Identify which cell holds the provided text, then report its (x, y) central coordinate. 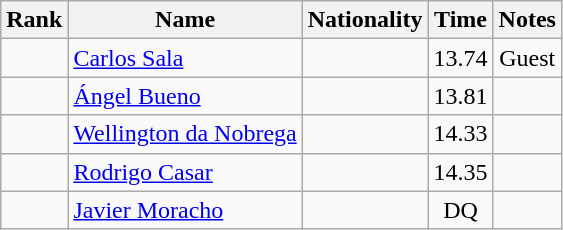
Guest (527, 58)
Javier Moracho (185, 210)
DQ (460, 210)
Name (185, 20)
Notes (527, 20)
14.33 (460, 134)
Time (460, 20)
Nationality (365, 20)
13.74 (460, 58)
Carlos Sala (185, 58)
Wellington da Nobrega (185, 134)
Ángel Bueno (185, 96)
14.35 (460, 172)
13.81 (460, 96)
Rodrigo Casar (185, 172)
Rank (34, 20)
